Output the [X, Y] coordinate of the center of the cell containing the given text.  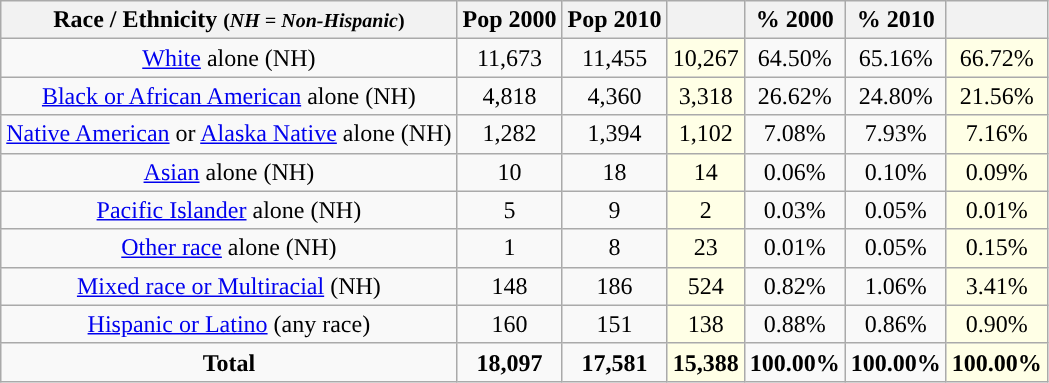
66.72% [996, 58]
0.82% [794, 286]
24.80% [896, 96]
17,581 [614, 362]
1 [510, 248]
11,455 [614, 58]
15,388 [706, 362]
Native American or Alaska Native alone (NH) [229, 134]
4,360 [614, 96]
186 [614, 286]
64.50% [794, 58]
0.06% [794, 172]
160 [510, 324]
7.08% [794, 134]
Race / Ethnicity (NH = Non-Hispanic) [229, 20]
10,267 [706, 58]
14 [706, 172]
0.03% [794, 210]
1,102 [706, 134]
1,394 [614, 134]
Total [229, 362]
3.41% [996, 286]
% 2000 [794, 20]
% 2010 [896, 20]
0.10% [896, 172]
4,818 [510, 96]
18 [614, 172]
5 [510, 210]
Other race alone (NH) [229, 248]
11,673 [510, 58]
3,318 [706, 96]
Asian alone (NH) [229, 172]
138 [706, 324]
26.62% [794, 96]
Black or African American alone (NH) [229, 96]
Pacific Islander alone (NH) [229, 210]
Hispanic or Latino (any race) [229, 324]
1.06% [896, 286]
White alone (NH) [229, 58]
524 [706, 286]
0.88% [794, 324]
148 [510, 286]
Pop 2000 [510, 20]
7.16% [996, 134]
7.93% [896, 134]
1,282 [510, 134]
0.09% [996, 172]
21.56% [996, 96]
65.16% [896, 58]
23 [706, 248]
151 [614, 324]
Mixed race or Multiracial (NH) [229, 286]
2 [706, 210]
0.86% [896, 324]
18,097 [510, 362]
9 [614, 210]
Pop 2010 [614, 20]
8 [614, 248]
0.15% [996, 248]
10 [510, 172]
0.90% [996, 324]
